Return [x, y] of the center of cell containing provided text 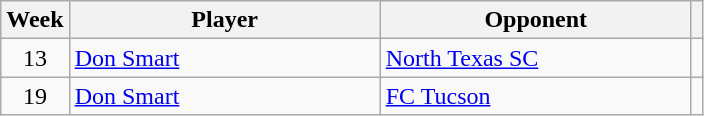
Player [224, 20]
FC Tucson [536, 96]
North Texas SC [536, 58]
Opponent [536, 20]
13 [35, 58]
19 [35, 96]
Week [35, 20]
